Pinpoint the cell where the given text exists, returning its [x, y] midpoint coordinate. 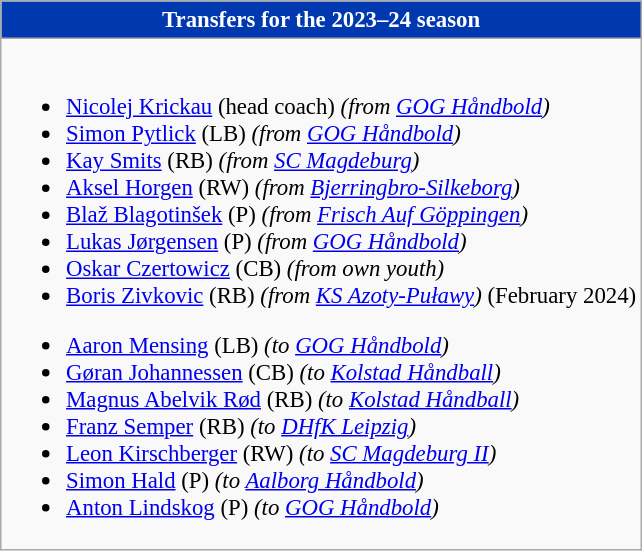
Transfers for the 2023–24 season [322, 20]
